Search for the cell housing the specified text and yield its [x, y] center coordinate. 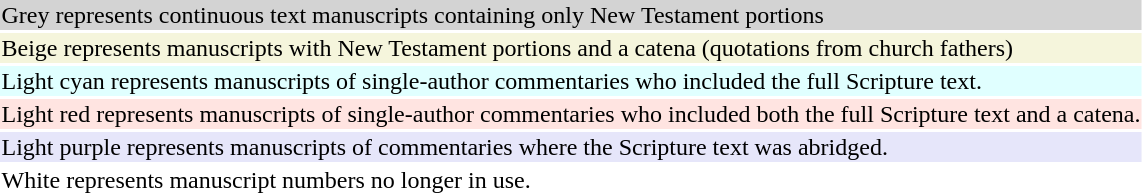
Light cyan represents manuscripts of single-author commentaries who included the full Scripture text. [571, 81]
White represents manuscript numbers no longer in use. [571, 180]
Beige represents manuscripts with New Testament portions and a catena (quotations from church fathers) [571, 48]
Light red represents manuscripts of single-author commentaries who included both the full Scripture text and a catena. [571, 114]
Grey represents continuous text manuscripts containing only New Testament portions [571, 15]
Light purple represents manuscripts of commentaries where the Scripture text was abridged. [571, 147]
